Pinpoint the cell where the given text exists, returning its [x, y] midpoint coordinate. 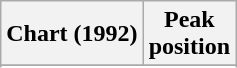
Chart (1992) [72, 34]
Peakposition [189, 34]
